Extract the [x, y] coordinate from the center of the cell holding the provided text.  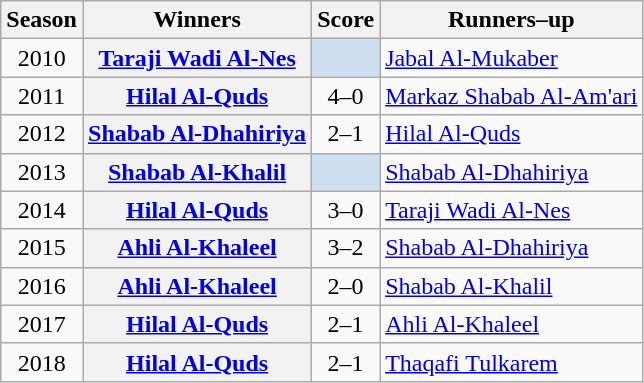
3–0 [346, 210]
4–0 [346, 96]
2013 [42, 172]
Score [346, 20]
2016 [42, 286]
Runners–up [512, 20]
2010 [42, 58]
Season [42, 20]
2017 [42, 324]
3–2 [346, 248]
2011 [42, 96]
Thaqafi Tulkarem [512, 362]
Markaz Shabab Al-Am'ari [512, 96]
2015 [42, 248]
2012 [42, 134]
2014 [42, 210]
2018 [42, 362]
Jabal Al-Mukaber [512, 58]
Winners [196, 20]
2–0 [346, 286]
